For the text-containing cell, return its midpoint in [x, y] coordinate format. 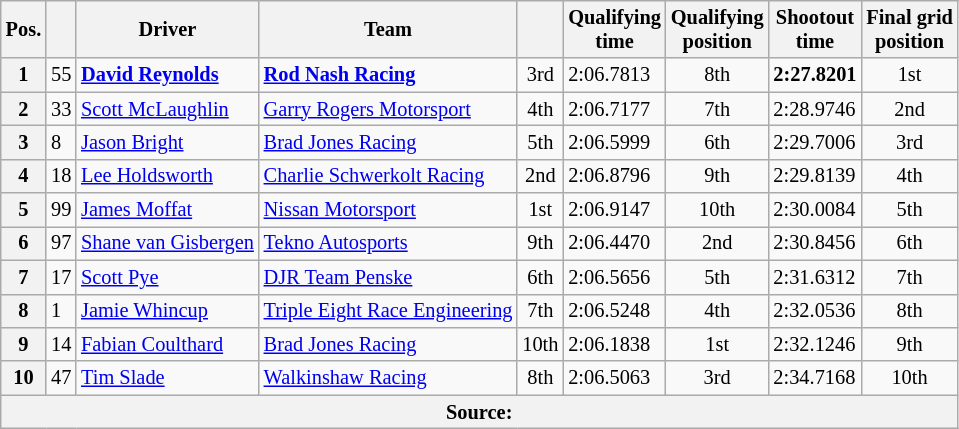
Shane van Gisbergen [168, 243]
2:06.1838 [614, 344]
33 [61, 109]
Final gridposition [909, 29]
Driver [168, 29]
2:06.5063 [614, 378]
Garry Rogers Motorsport [388, 109]
55 [61, 75]
Scott McLaughlin [168, 109]
10 [24, 378]
5 [24, 210]
2:32.1246 [814, 344]
Lee Holdsworth [168, 176]
2:31.6312 [814, 277]
99 [61, 210]
Tim Slade [168, 378]
97 [61, 243]
2:30.0084 [814, 210]
2:34.7168 [814, 378]
Fabian Coulthard [168, 344]
2:29.7006 [814, 142]
4 [24, 176]
Pos. [24, 29]
Walkinshaw Racing [388, 378]
Qualifyingposition [718, 29]
2:30.8456 [814, 243]
2:06.5656 [614, 277]
Shootouttime [814, 29]
Team [388, 29]
Triple Eight Race Engineering [388, 311]
2:06.7813 [614, 75]
Nissan Motorsport [388, 210]
Jason Bright [168, 142]
6 [24, 243]
2:32.0536 [814, 311]
Scott Pye [168, 277]
Source: [480, 412]
Charlie Schwerkolt Racing [388, 176]
David Reynolds [168, 75]
Tekno Autosports [388, 243]
17 [61, 277]
9 [24, 344]
14 [61, 344]
2:06.5248 [614, 311]
3 [24, 142]
Qualifyingtime [614, 29]
2:06.9147 [614, 210]
2:27.8201 [814, 75]
Jamie Whincup [168, 311]
2 [24, 109]
James Moffat [168, 210]
2:06.8796 [614, 176]
Rod Nash Racing [388, 75]
2:28.9746 [814, 109]
DJR Team Penske [388, 277]
47 [61, 378]
2:06.5999 [614, 142]
18 [61, 176]
2:06.4470 [614, 243]
2:06.7177 [614, 109]
7 [24, 277]
2:29.8139 [814, 176]
